Find where the given text appears and provide that cell's center as (X, Y) coordinate. 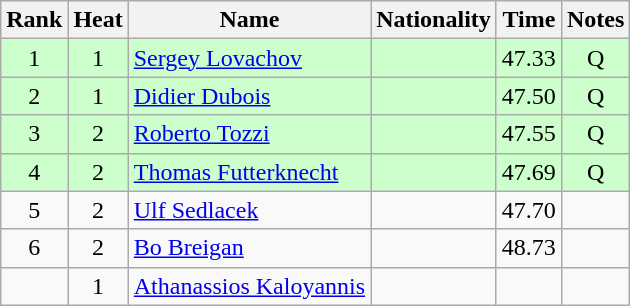
Notes (595, 20)
Bo Breigan (249, 248)
3 (34, 134)
47.33 (528, 58)
47.50 (528, 96)
Time (528, 20)
Athanassios Kaloyannis (249, 286)
47.55 (528, 134)
47.69 (528, 172)
Ulf Sedlacek (249, 210)
6 (34, 248)
Roberto Tozzi (249, 134)
Name (249, 20)
Rank (34, 20)
47.70 (528, 210)
48.73 (528, 248)
Didier Dubois (249, 96)
4 (34, 172)
5 (34, 210)
Heat (98, 20)
Sergey Lovachov (249, 58)
Nationality (434, 20)
Thomas Futterknecht (249, 172)
